Output the [X, Y] coordinate of the center of the cell containing the given text.  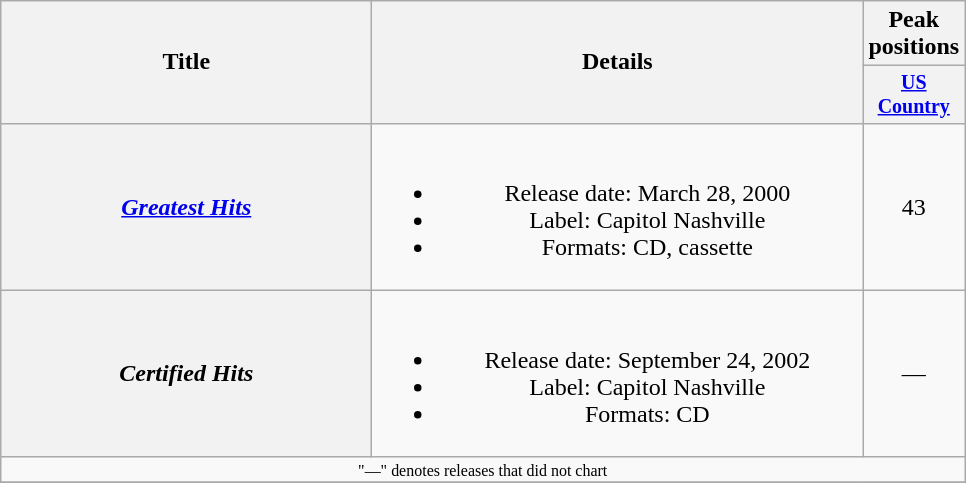
"—" denotes releases that did not chart [483, 469]
Details [618, 62]
Release date: March 28, 2000Label: Capitol NashvilleFormats: CD, cassette [618, 206]
— [914, 374]
43 [914, 206]
Certified Hits [186, 374]
US Country [914, 94]
Release date: September 24, 2002Label: Capitol NashvilleFormats: CD [618, 374]
Title [186, 62]
Greatest Hits [186, 206]
Peak positions [914, 34]
